Detect which cell encompasses the target text, then output its [X, Y] center coordinate. 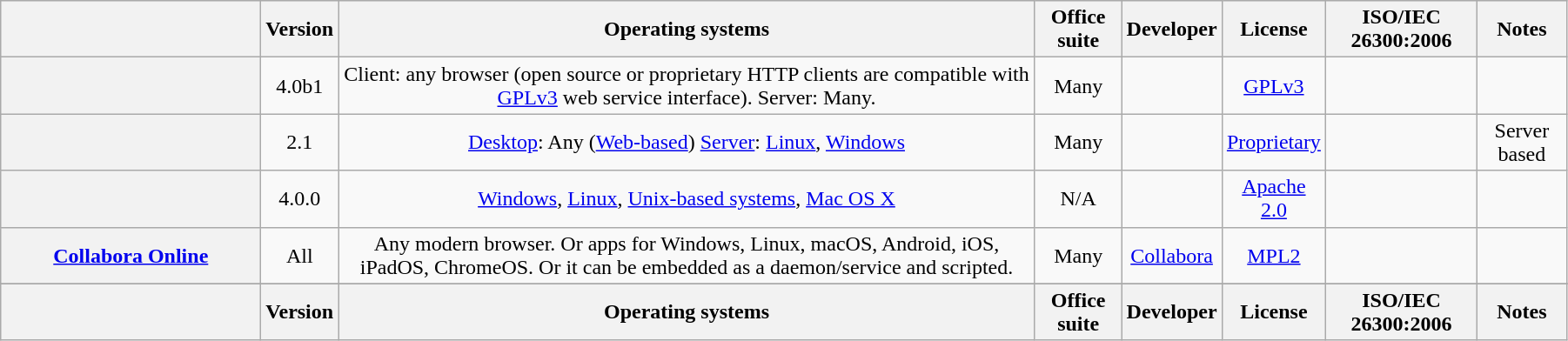
Desktop: Any (Web-based) Server: Linux, Windows [687, 143]
Collabora [1171, 256]
Windows, Linux, Unix-based systems, Mac OS X [687, 198]
N/A [1078, 198]
Server based [1521, 143]
Collabora Online [131, 256]
Client: any browser (open source or proprietary HTTP clients are compatible with GPLv3 web service interface). Server: Many. [687, 85]
4.0.0 [299, 198]
GPLv3 [1274, 85]
4.0b1 [299, 85]
MPL2 [1274, 256]
Any modern browser. Or apps for Windows, Linux, macOS, Android, iOS, iPadOS, ChromeOS. Or it can be embedded as a daemon/service and scripted. [687, 256]
Apache 2.0 [1274, 198]
2.1 [299, 143]
Proprietary [1274, 143]
All [299, 256]
